Return the (X, Y) coordinate for the center point of the cell that contains the specified text.  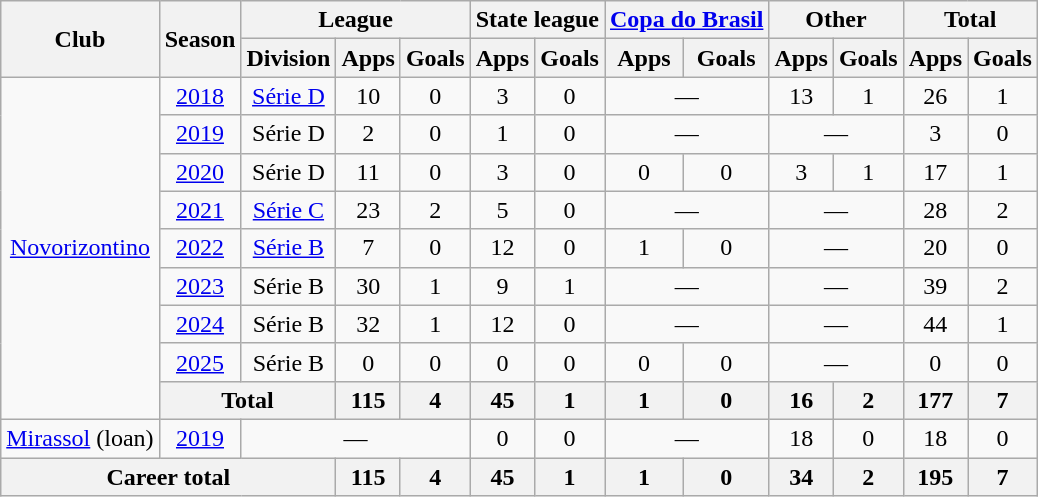
Season (200, 39)
2023 (200, 286)
Série C (288, 210)
11 (368, 172)
2022 (200, 248)
23 (368, 210)
34 (801, 477)
17 (935, 172)
5 (502, 210)
10 (368, 96)
26 (935, 96)
13 (801, 96)
20 (935, 248)
2021 (200, 210)
League (356, 20)
2020 (200, 172)
Other (836, 20)
195 (935, 477)
2025 (200, 362)
44 (935, 324)
State league (537, 20)
9 (502, 286)
28 (935, 210)
2024 (200, 324)
32 (368, 324)
Division (288, 58)
39 (935, 286)
Copa do Brasil (686, 20)
177 (935, 400)
30 (368, 286)
16 (801, 400)
Club (80, 39)
Novorizontino (80, 248)
2018 (200, 96)
Career total (168, 477)
Mirassol (loan) (80, 438)
